Determine the [X, Y] coordinate at the center of the cell enclosing the given text.  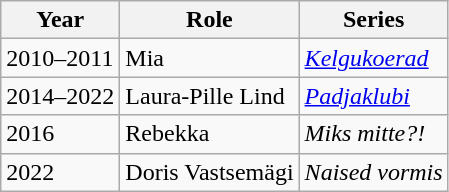
Miks mitte?! [374, 134]
2022 [60, 172]
Laura-Pille Lind [210, 96]
Year [60, 20]
Series [374, 20]
Mia [210, 58]
Naised vormis [374, 172]
2010–2011 [60, 58]
Rebekka [210, 134]
2016 [60, 134]
Role [210, 20]
Kelgukoerad [374, 58]
Padjaklubi [374, 96]
2014–2022 [60, 96]
Doris Vastsemägi [210, 172]
